Search for the cell housing the specified text and yield its [X, Y] center coordinate. 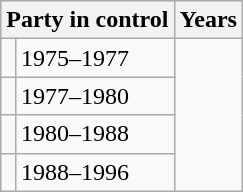
1980–1988 [94, 134]
Years [208, 20]
1988–1996 [94, 172]
1977–1980 [94, 96]
1975–1977 [94, 58]
Party in control [88, 20]
